Determine the (X, Y) coordinate at the center of the cell enclosing the given text.  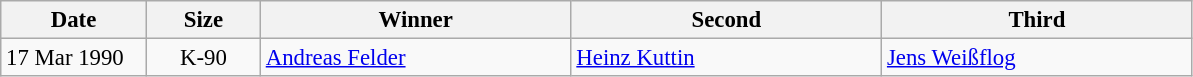
Date (74, 20)
Heinz Kuttin (726, 58)
Third (1038, 20)
Second (726, 20)
Jens Weißflog (1038, 58)
K-90 (203, 58)
Winner (416, 20)
Andreas Felder (416, 58)
Size (203, 20)
17 Mar 1990 (74, 58)
